Identify which cell holds the provided text, then report its [X, Y] central coordinate. 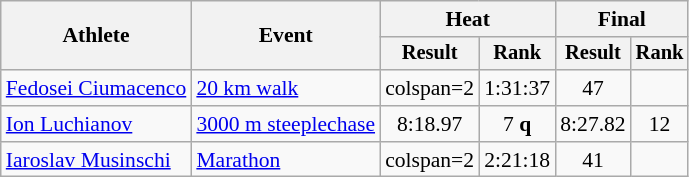
8:27.82 [592, 124]
8:18.97 [430, 124]
Athlete [96, 36]
1:31:37 [517, 88]
Fedosei Ciumacenco [96, 88]
12 [660, 124]
47 [592, 88]
Heat [468, 19]
Event [286, 36]
7 q [517, 124]
Final [622, 19]
colspan=2 [430, 88]
20 km walk [286, 88]
Ion Luchianov [96, 124]
3000 m steeplechase [286, 124]
